Provide the [X, Y] coordinate of the cell's center where the given text is located.  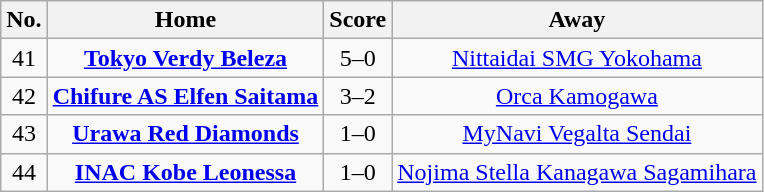
Tokyo Verdy Beleza [186, 58]
43 [24, 134]
No. [24, 20]
Nojima Stella Kanagawa Sagamihara [577, 172]
42 [24, 96]
Orca Kamogawa [577, 96]
Chifure AS Elfen Saitama [186, 96]
41 [24, 58]
Away [577, 20]
3–2 [358, 96]
Urawa Red Diamonds [186, 134]
Score [358, 20]
Home [186, 20]
INAC Kobe Leonessa [186, 172]
5–0 [358, 58]
MyNavi Vegalta Sendai [577, 134]
Nittaidai SMG Yokohama [577, 58]
44 [24, 172]
